Return the (X, Y) coordinate for the center point of the cell that contains the specified text.  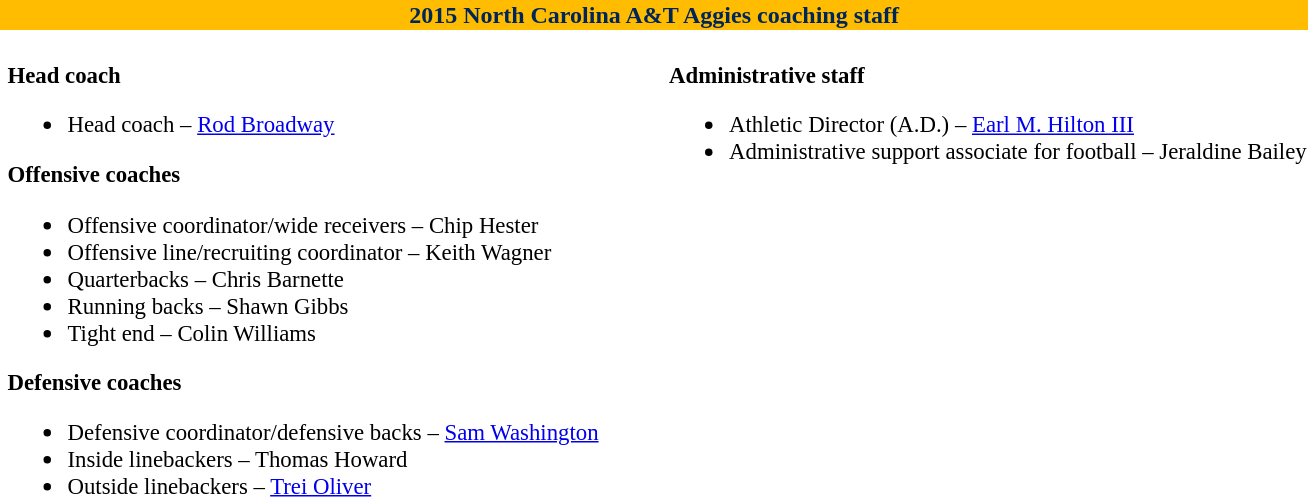
2015 North Carolina A&T Aggies coaching staff (654, 15)
